Find where the given text appears and provide that cell's center as [X, Y] coordinate. 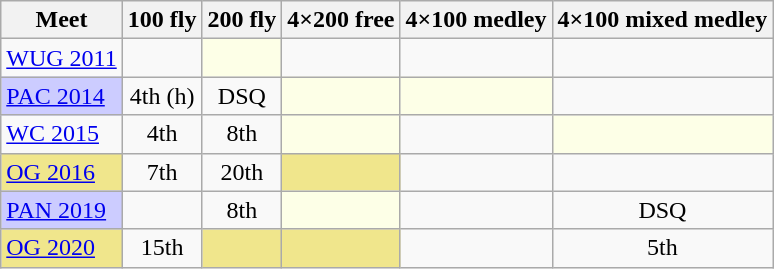
7th [162, 172]
15th [162, 248]
4×200 free [341, 20]
5th [662, 248]
WC 2015 [62, 134]
200 fly [242, 20]
Meet [62, 20]
20th [242, 172]
OG 2016 [62, 172]
4×100 mixed medley [662, 20]
WUG 2011 [62, 58]
100 fly [162, 20]
4×100 medley [476, 20]
PAN 2019 [62, 210]
OG 2020 [62, 248]
PAC 2014 [62, 96]
4th [162, 134]
4th (h) [162, 96]
